Extract the [X, Y] coordinate from the center of the cell holding the provided text.  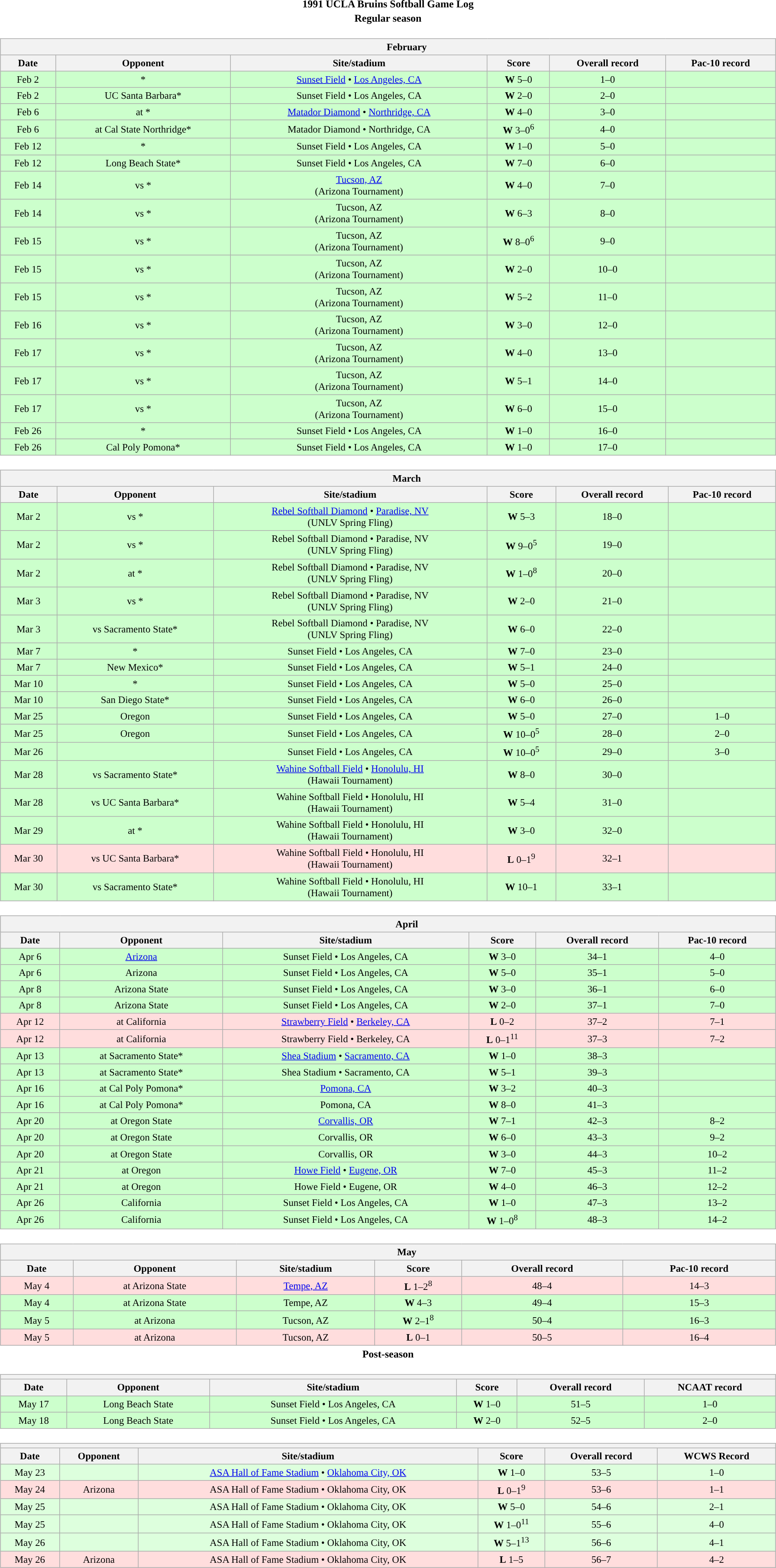
32–1 [612, 859]
29–0 [612, 752]
53–6 [601, 1489]
56–7 [601, 1560]
1–1 [716, 1489]
54–6 [601, 1507]
15–0 [608, 409]
W 1–011 [511, 1524]
44–3 [597, 1153]
L 0–1 [418, 1338]
37–1 [597, 1005]
12–0 [608, 325]
39–3 [597, 1072]
8–2 [717, 1121]
14–3 [699, 1286]
9–2 [717, 1137]
W 3–06 [518, 129]
55–6 [601, 1524]
8–0 [608, 213]
52–5 [580, 1420]
32–0 [612, 831]
20–0 [612, 573]
W 5–3 [521, 517]
WCWS Record [716, 1456]
W 2–18 [418, 1320]
W 9–05 [521, 545]
24–0 [612, 667]
at Cal State Northridge* [143, 129]
23–0 [612, 651]
50–4 [542, 1320]
14–0 [608, 381]
13–2 [717, 1202]
Feb 16 [28, 325]
16–0 [608, 431]
4–2 [716, 1560]
49–4 [542, 1303]
March [388, 479]
7–1 [717, 1021]
28–0 [612, 733]
May 17 [34, 1404]
22–0 [612, 629]
48–4 [542, 1286]
W 3–2 [502, 1089]
Long Beach State* [143, 163]
L 0–111 [502, 1039]
Mar 29 [29, 831]
10–0 [608, 269]
W 8–06 [518, 241]
W 10–1 [521, 886]
16–3 [699, 1320]
50–5 [542, 1338]
4–1 [716, 1542]
L 0–2 [502, 1021]
47–3 [597, 1202]
11–2 [717, 1170]
10–2 [717, 1153]
35–1 [597, 972]
53–5 [601, 1472]
NCAAT record [710, 1387]
May 18 [34, 1420]
21–0 [612, 601]
18–0 [612, 517]
12–2 [717, 1186]
W 5–113 [511, 1542]
15–3 [699, 1303]
April [388, 924]
38–3 [597, 1056]
30–0 [612, 774]
Mar 26 [29, 752]
14–2 [717, 1220]
48–3 [597, 1220]
February [388, 47]
31–0 [612, 803]
W 7–1 [502, 1121]
36–1 [597, 989]
L 1–5 [511, 1560]
51–5 [580, 1404]
56–6 [601, 1542]
May [388, 1252]
46–3 [597, 1186]
New Mexico* [135, 667]
11–0 [608, 297]
San Diego State* [135, 700]
W 6–3 [518, 213]
UC Santa Barbara* [143, 96]
27–0 [612, 716]
19–0 [612, 545]
26–0 [612, 700]
L 1–28 [418, 1286]
16–4 [699, 1338]
W 4–3 [418, 1303]
W 5–4 [521, 803]
37–3 [597, 1039]
41–3 [597, 1105]
40–3 [597, 1089]
43–3 [597, 1137]
7–2 [717, 1039]
May 24 [30, 1489]
W 5–2 [518, 297]
17–0 [608, 447]
Cal Poly Pomona* [143, 447]
13–0 [608, 353]
May 23 [30, 1472]
37–2 [597, 1021]
2–1 [716, 1507]
25–0 [612, 684]
34–1 [597, 956]
42–3 [597, 1121]
45–3 [597, 1170]
9–0 [608, 241]
33–1 [612, 886]
